From the cell containing the given text, extract its center point as (X, Y) coordinate. 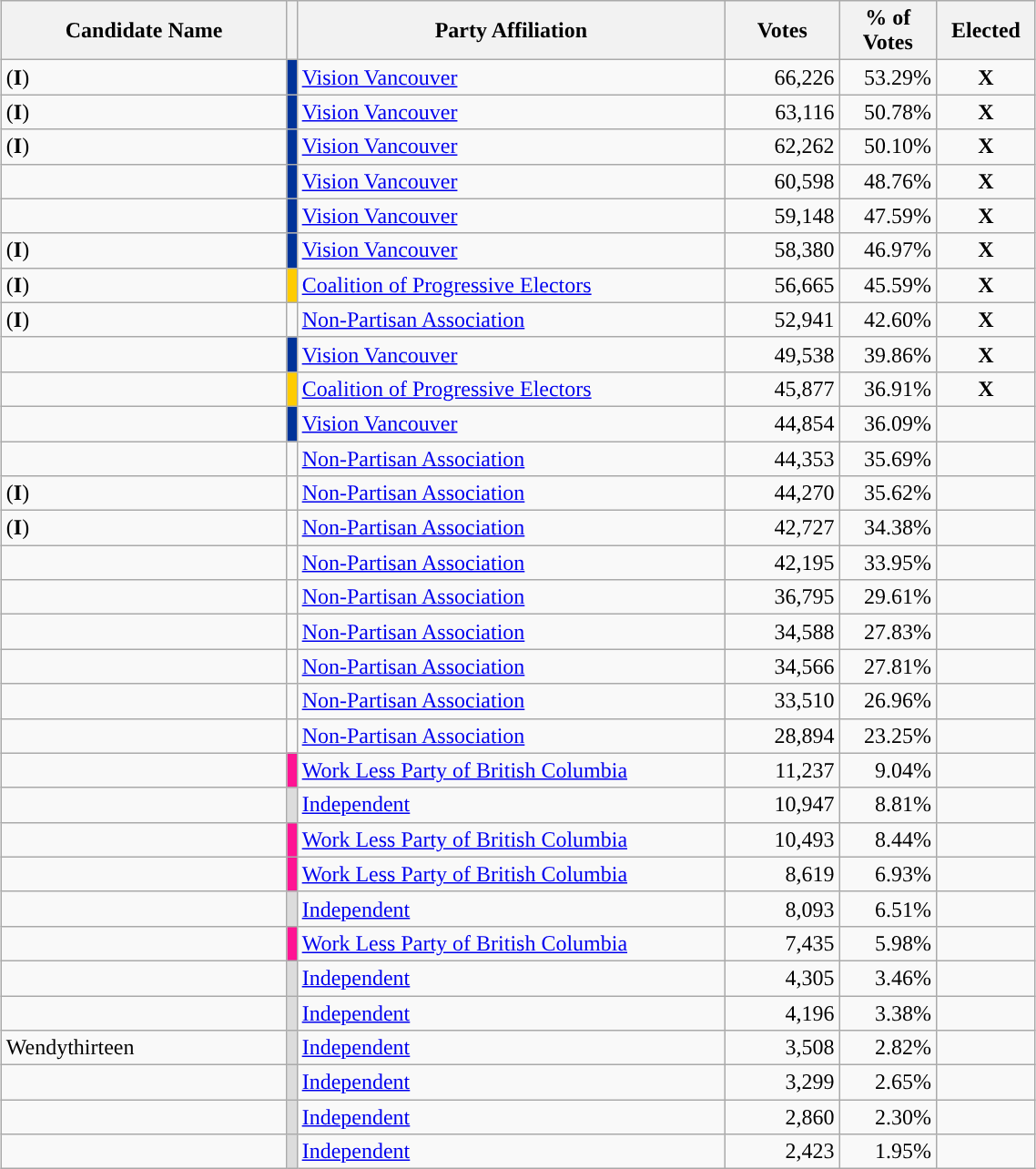
66,226 (783, 77)
53.29% (889, 77)
58,380 (783, 250)
47.59% (889, 216)
62,262 (783, 147)
34,566 (783, 666)
2,860 (783, 1117)
7,435 (783, 943)
3.38% (889, 1013)
3,299 (783, 1083)
36.09% (889, 423)
36.91% (889, 389)
% of Votes (889, 31)
27.81% (889, 666)
56,665 (783, 285)
46.97% (889, 250)
28,894 (783, 736)
Party Affiliation (511, 31)
42,195 (783, 563)
8,093 (783, 909)
29.61% (889, 597)
44,353 (783, 458)
52,941 (783, 320)
59,148 (783, 216)
34,588 (783, 632)
33,510 (783, 701)
45,877 (783, 389)
27.83% (889, 632)
9.04% (889, 770)
8.44% (889, 839)
2.30% (889, 1117)
33.95% (889, 563)
4,196 (783, 1013)
10,947 (783, 805)
50.78% (889, 112)
6.93% (889, 874)
Votes (783, 31)
39.86% (889, 354)
5.98% (889, 943)
10,493 (783, 839)
Elected (987, 31)
35.62% (889, 493)
Candidate Name (144, 31)
49,538 (783, 354)
45.59% (889, 285)
44,854 (783, 423)
8,619 (783, 874)
2.82% (889, 1048)
2.65% (889, 1083)
60,598 (783, 181)
1.95% (889, 1152)
44,270 (783, 493)
4,305 (783, 978)
26.96% (889, 701)
Wendythirteen (144, 1048)
3.46% (889, 978)
48.76% (889, 181)
11,237 (783, 770)
36,795 (783, 597)
63,116 (783, 112)
34.38% (889, 528)
6.51% (889, 909)
42,727 (783, 528)
2,423 (783, 1152)
3,508 (783, 1048)
50.10% (889, 147)
42.60% (889, 320)
35.69% (889, 458)
8.81% (889, 805)
23.25% (889, 736)
